Output the [x, y] coordinate of the center of the cell containing the given text.  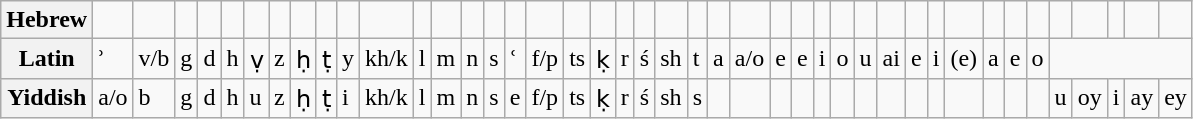
Hebrew [47, 20]
(e) [964, 59]
Yiddish [47, 98]
b [154, 98]
t [697, 59]
oy [1090, 98]
ʿ [515, 59]
ey [1176, 98]
ai [891, 59]
y [348, 59]
v/b [154, 59]
ay [1142, 98]
ṿ [256, 59]
ʾ [113, 59]
Latin [47, 59]
